Search for the cell housing the specified text and yield its (X, Y) center coordinate. 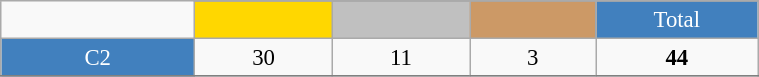
30 (264, 58)
3 (533, 58)
44 (677, 58)
11 (402, 58)
C2 (98, 58)
Total (677, 20)
